For the text-containing cell, return its midpoint in [X, Y] coordinate format. 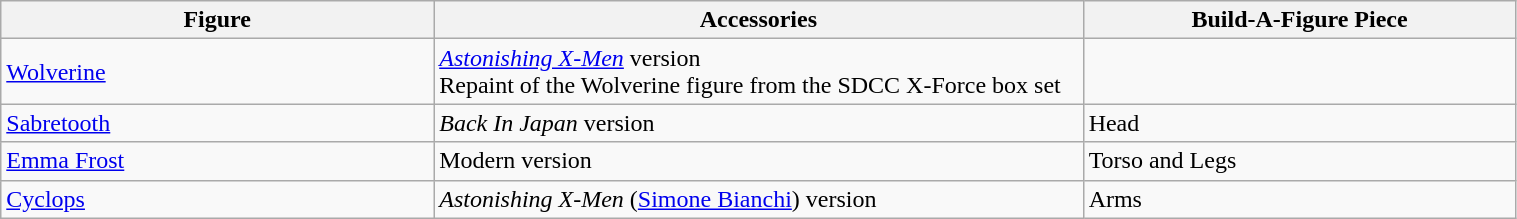
Wolverine [218, 72]
Accessories [758, 20]
Astonishing X-Men (Simone Bianchi) version [758, 199]
Figure [218, 20]
Torso and Legs [1300, 161]
Build-A-Figure Piece [1300, 20]
Back In Japan version [758, 123]
Arms [1300, 199]
Sabretooth [218, 123]
Head [1300, 123]
Modern version [758, 161]
Cyclops [218, 199]
Emma Frost [218, 161]
Astonishing X-Men versionRepaint of the Wolverine figure from the SDCC X-Force box set [758, 72]
